Identify which cell holds the provided text, then report its [X, Y] central coordinate. 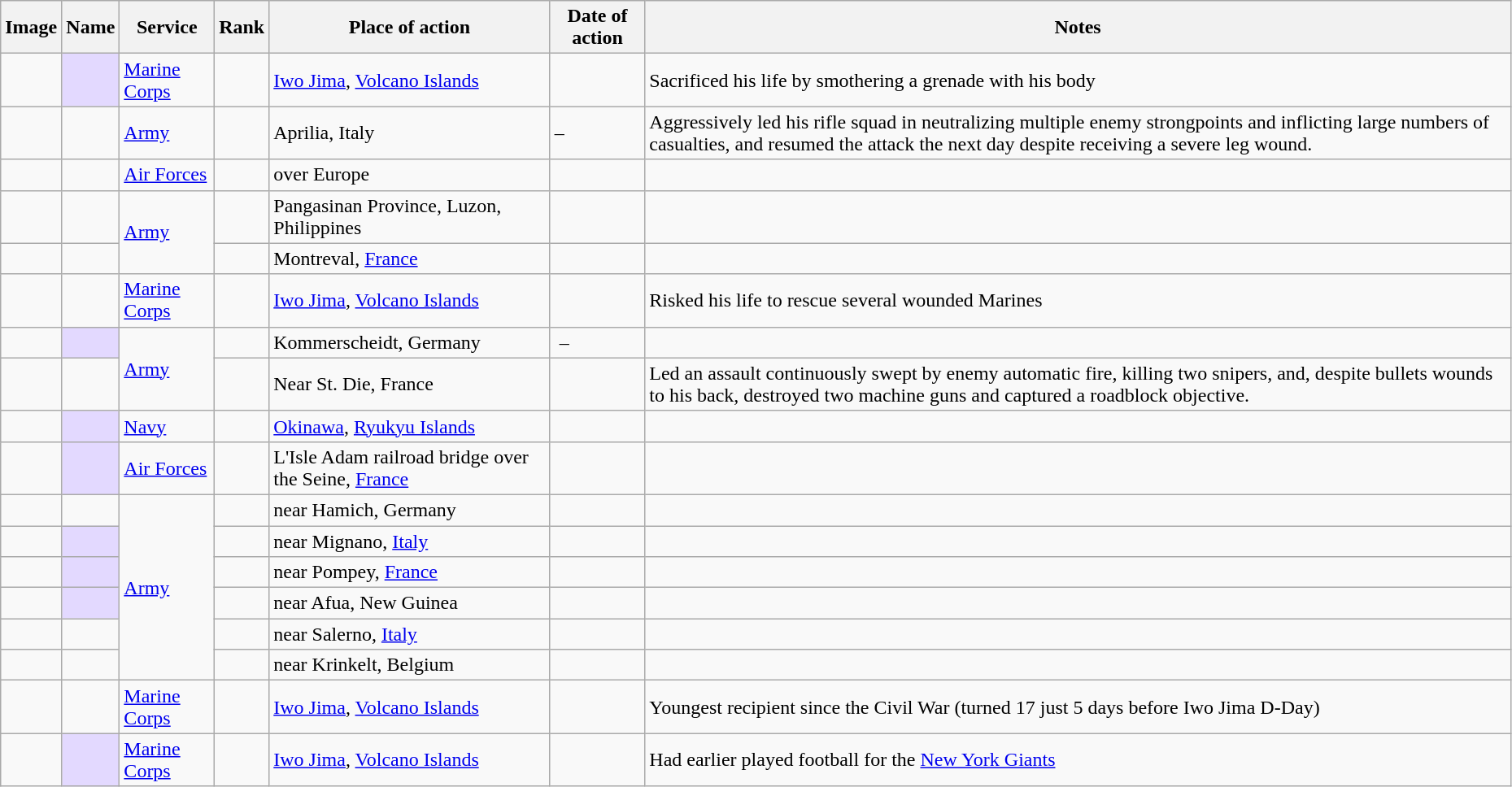
Kommerscheidt, Germany [410, 342]
Montreval, France [410, 259]
Rank [242, 28]
Aprilia, Italy [410, 133]
near Hamich, Germany [410, 510]
Pangasinan Province, Luzon, Philippines [410, 216]
Sacrificed his life by smothering a grenade with his body [1078, 80]
Navy [168, 426]
Service [168, 28]
Name [91, 28]
Notes [1078, 28]
over Europe [410, 175]
Image [31, 28]
Had earlier played football for the New York Giants [1078, 759]
near Pompey, France [410, 572]
L'Isle Adam railroad bridge over the Seine, France [410, 468]
Youngest recipient since the Civil War (turned 17 just 5 days before Iwo Jima D-Day) [1078, 707]
Date of action [597, 28]
near Afua, New Guinea [410, 603]
Okinawa, Ryukyu Islands [410, 426]
Near St. Die, France [410, 384]
near Krinkelt, Belgium [410, 665]
Place of action [410, 28]
Risked his life to rescue several wounded Marines [1078, 301]
near Mignano, Italy [410, 541]
near Salerno, Italy [410, 634]
